Determine the (X, Y) coordinate at the center of the cell enclosing the given text.  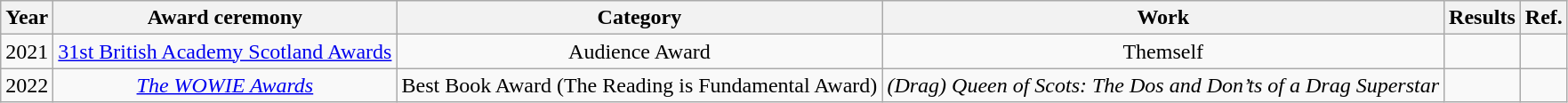
Year (27, 18)
Award ceremony (225, 18)
2021 (27, 51)
2022 (27, 85)
The WOWIE Awards (225, 85)
(Drag) Queen of Scots: The Dos and Don’ts of a Drag Superstar (1163, 85)
Work (1163, 18)
Best Book Award (The Reading is Fundamental Award) (639, 85)
Audience Award (639, 51)
Category (639, 18)
Ref. (1544, 18)
Results (1483, 18)
31st British Academy Scotland Awards (225, 51)
Themself (1163, 51)
